Capture the cell that displays the provided text and extract its (x, y) central coordinate. 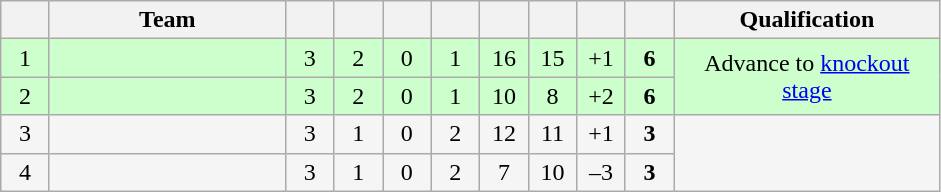
11 (552, 134)
Qualification (807, 20)
15 (552, 58)
Team (167, 20)
12 (504, 134)
Advance to knockout stage (807, 77)
7 (504, 172)
–3 (602, 172)
16 (504, 58)
4 (26, 172)
+2 (602, 96)
8 (552, 96)
